Locate the cell with the specified text and output its [X, Y] center coordinate. 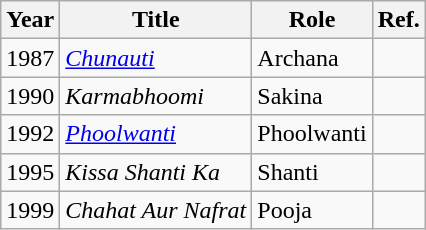
1999 [30, 210]
1995 [30, 172]
Chunauti [156, 58]
Kissa Shanti Ka [156, 172]
Chahat Aur Nafrat [156, 210]
Shanti [312, 172]
Sakina [312, 96]
Role [312, 20]
Pooja [312, 210]
Title [156, 20]
1992 [30, 134]
1987 [30, 58]
Archana [312, 58]
Year [30, 20]
Ref. [398, 20]
1990 [30, 96]
Karmabhoomi [156, 96]
